Determine the (X, Y) coordinate at the center of the cell enclosing the given text.  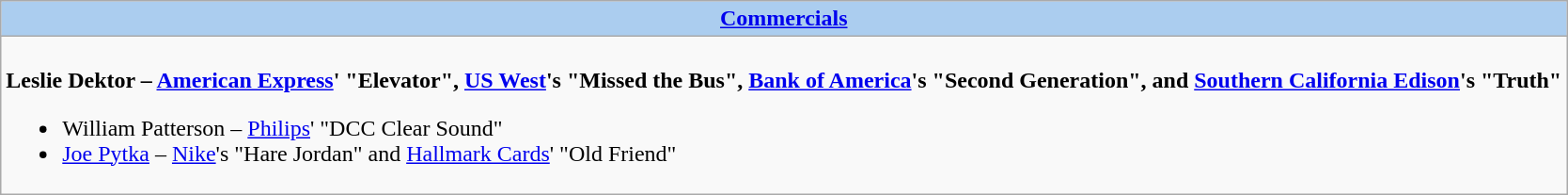
Commercials (784, 19)
